Return (x, y) of the center of cell containing provided text 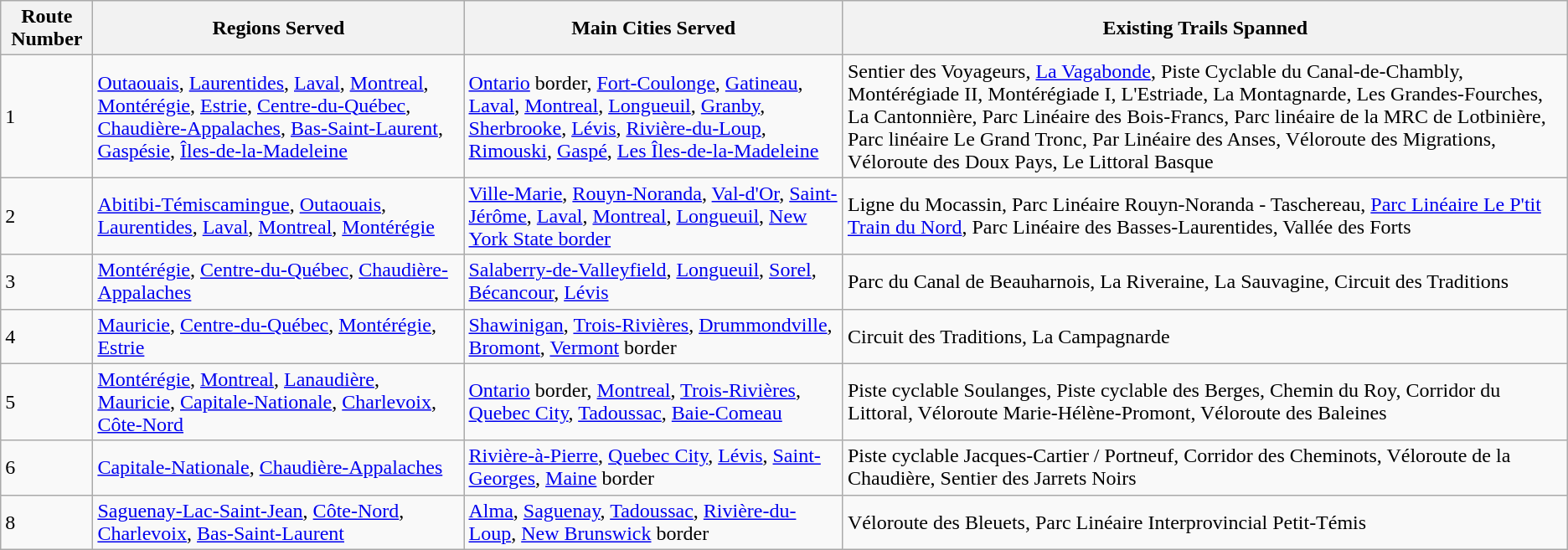
Abitibi-Témiscamingue, Outaouais, Laurentides, Laval, Montreal, Montérégie (278, 216)
Piste cyclable Jacques-Cartier / Portneuf, Corridor des Cheminots, Véloroute de la Chaudière, Sentier des Jarrets Noirs (1204, 467)
Regions Served (278, 28)
Capitale-Nationale, Chaudière-Appalaches (278, 467)
3 (47, 281)
2 (47, 216)
Route Number (47, 28)
Salaberry-de-Valleyfield, Longueuil, Sorel, Bécancour, Lévis (653, 281)
Montérégie, Centre-du-Québec, Chaudière-Appalaches (278, 281)
Circuit des Traditions, La Campagnarde (1204, 337)
Piste cyclable Soulanges, Piste cyclable des Berges, Chemin du Roy, Corridor du Littoral, Véloroute Marie-Hélène-Promont, Véloroute des Baleines (1204, 402)
Shawinigan, Trois-Rivières, Drummondville, Bromont, Vermont border (653, 337)
Véloroute des Bleuets, Parc Linéaire Interprovincial Petit-Témis (1204, 522)
Montérégie, Montreal, Lanaudière, Mauricie, Capitale-Nationale, Charlevoix, Côte-Nord (278, 402)
Main Cities Served (653, 28)
Mauricie, Centre-du-Québec, Montérégie, Estrie (278, 337)
Saguenay-Lac-Saint-Jean, Côte-Nord, Charlevoix, Bas-Saint-Laurent (278, 522)
Parc du Canal de Beauharnois, La Riveraine, La Sauvagine, Circuit des Traditions (1204, 281)
Ville-Marie, Rouyn-Noranda, Val-d'Or, Saint-Jérôme, Laval, Montreal, Longueuil, New York State border (653, 216)
4 (47, 337)
6 (47, 467)
1 (47, 116)
Existing Trails Spanned (1204, 28)
Ontario border, Montreal, Trois-Rivières, Quebec City, Tadoussac, Baie-Comeau (653, 402)
Rivière-à-Pierre, Quebec City, Lévis, Saint-Georges, Maine border (653, 467)
8 (47, 522)
Alma, Saguenay, Tadoussac, Rivière-du-Loup, New Brunswick border (653, 522)
5 (47, 402)
